Identify which cell holds the provided text, then report its [x, y] central coordinate. 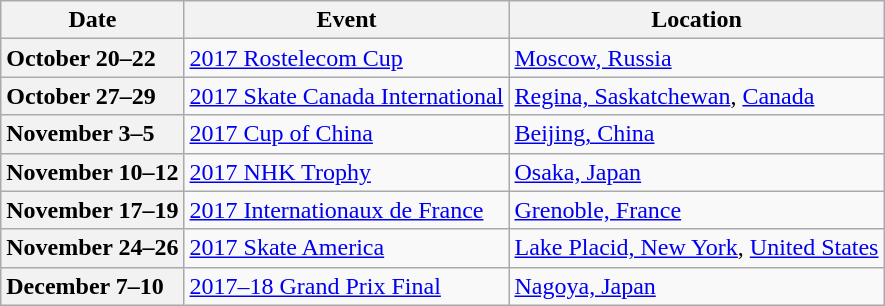
Beijing, China [696, 134]
November 24–26 [92, 248]
Nagoya, Japan [696, 286]
2017 Internationaux de France [346, 210]
October 27–29 [92, 96]
2017 Skate Canada International [346, 96]
Lake Placid, New York, United States [696, 248]
Osaka, Japan [696, 172]
2017 Cup of China [346, 134]
November 17–19 [92, 210]
October 20–22 [92, 58]
December 7–10 [92, 286]
2017 NHK Trophy [346, 172]
2017 Rostelecom Cup [346, 58]
November 3–5 [92, 134]
Regina, Saskatchewan, Canada [696, 96]
Event [346, 20]
2017–18 Grand Prix Final [346, 286]
2017 Skate America [346, 248]
Moscow, Russia [696, 58]
Location [696, 20]
Date [92, 20]
November 10–12 [92, 172]
Grenoble, France [696, 210]
